Output the (X, Y) coordinate of the center of the cell containing the given text.  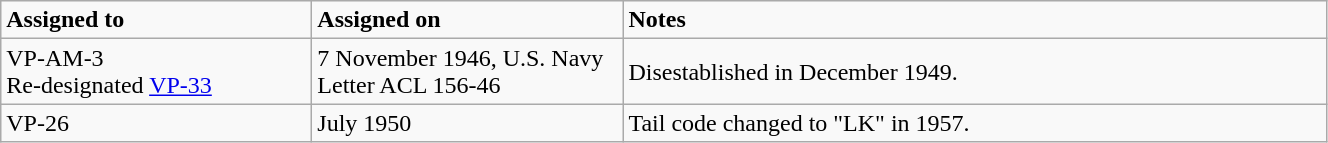
July 1950 (468, 123)
VP-26 (156, 123)
Tail code changed to "LK" in 1957. (975, 123)
Assigned on (468, 20)
VP-AM-3Re-designated VP-33 (156, 72)
7 November 1946, U.S. Navy Letter ACL 156-46 (468, 72)
Assigned to (156, 20)
Notes (975, 20)
Disestablished in December 1949. (975, 72)
